Return (x, y) of the center of cell containing provided text 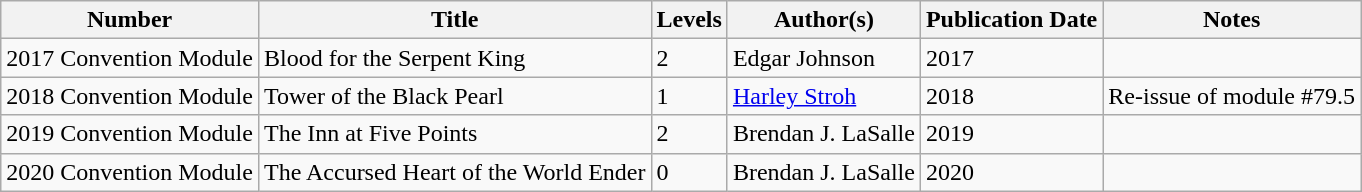
Edgar Johnson (824, 58)
Re-issue of module #79.5 (1232, 96)
Title (454, 20)
1 (689, 96)
The Accursed Heart of the World Ender (454, 172)
2018 Convention Module (130, 96)
Levels (689, 20)
2017 (1011, 58)
The Inn at Five Points (454, 134)
Tower of the Black Pearl (454, 96)
2019 (1011, 134)
2017 Convention Module (130, 58)
2020 Convention Module (130, 172)
Publication Date (1011, 20)
Notes (1232, 20)
0 (689, 172)
Blood for the Serpent King (454, 58)
Harley Stroh (824, 96)
2019 Convention Module (130, 134)
2018 (1011, 96)
Author(s) (824, 20)
2020 (1011, 172)
Number (130, 20)
